Extract the (x, y) coordinate from the center of the cell holding the provided text.  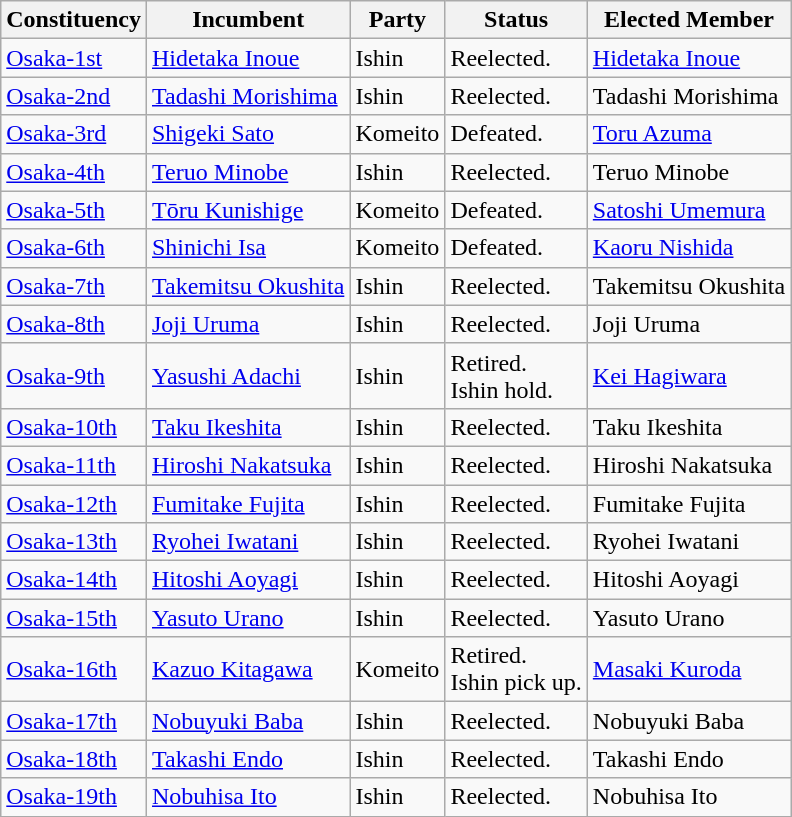
Retired.Ishin hold. (516, 376)
Osaka-18th (74, 759)
Osaka-7th (74, 286)
Kei Hagiwara (688, 376)
Toru Azuma (688, 134)
Shigeki Sato (248, 134)
Osaka-2nd (74, 96)
Party (398, 20)
Osaka-17th (74, 721)
Osaka-8th (74, 324)
Osaka-3rd (74, 134)
Tōru Kunishige (248, 210)
Retired.Ishin pick up. (516, 670)
Kaoru Nishida (688, 248)
Osaka-16th (74, 670)
Incumbent (248, 20)
Osaka-12th (74, 503)
Yasushi Adachi (248, 376)
Kazuo Kitagawa (248, 670)
Status (516, 20)
Osaka-10th (74, 427)
Shinichi Isa (248, 248)
Osaka-6th (74, 248)
Osaka-15th (74, 618)
Elected Member (688, 20)
Osaka-1st (74, 58)
Osaka-13th (74, 542)
Osaka-9th (74, 376)
Osaka-5th (74, 210)
Osaka-19th (74, 797)
Masaki Kuroda (688, 670)
Osaka-14th (74, 580)
Osaka-4th (74, 172)
Satoshi Umemura (688, 210)
Osaka-11th (74, 465)
Constituency (74, 20)
